Find where the given text appears and provide that cell's center as [x, y] coordinate. 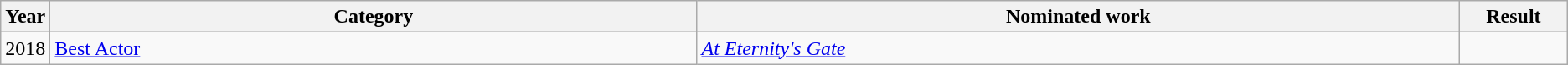
Category [374, 17]
Best Actor [374, 48]
Result [1514, 17]
Nominated work [1079, 17]
2018 [25, 48]
At Eternity's Gate [1079, 48]
Year [25, 17]
